Determine the (X, Y) coordinate at the center of the cell enclosing the given text.  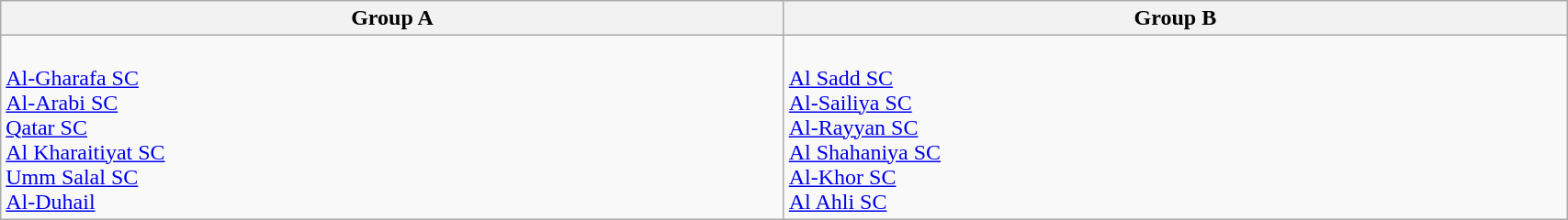
Group B (1175, 18)
Al-Gharafa SC Al-Arabi SC Qatar SC Al Kharaitiyat SC Umm Salal SC Al-Duhail (392, 127)
Group A (392, 18)
Al Sadd SC Al-Sailiya SC Al-Rayyan SC Al Shahaniya SC Al-Khor SC Al Ahli SC (1175, 127)
